Scan for the cell matching the given text and deliver its [X, Y] coordinate at center. 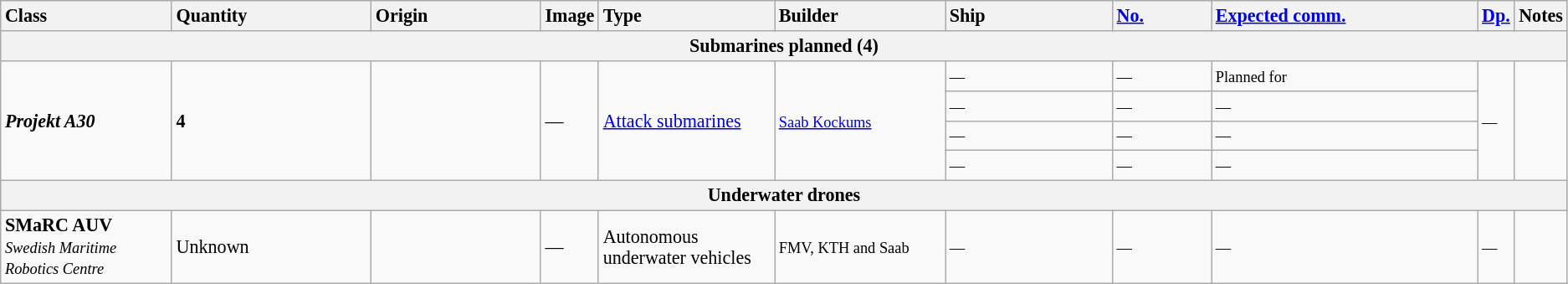
Unknown [271, 246]
Attack submarines [686, 121]
Dp. [1496, 15]
4 [271, 121]
Planned for [1345, 75]
Expected comm. [1345, 15]
FMV, KTH and Saab [860, 246]
Projekt A30 [87, 121]
Origin [457, 15]
No. [1161, 15]
Class [87, 15]
Autonomous underwater vehicles [686, 246]
Saab Kockums [860, 121]
Image [569, 15]
Type [686, 15]
Notes [1541, 15]
Builder [860, 15]
Ship [1029, 15]
SMaRC AUVSwedish Maritime Robotics Centre [87, 246]
Quantity [271, 15]
Submarines planned (4) [784, 45]
Underwater drones [784, 195]
